Search for the cell housing the specified text and yield its (X, Y) center coordinate. 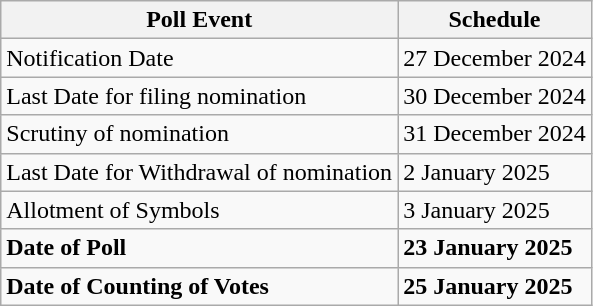
31 December 2024 (495, 134)
3 January 2025 (495, 210)
2 January 2025 (495, 172)
Date of Counting of Votes (200, 286)
25 January 2025 (495, 286)
Allotment of Symbols (200, 210)
27 December 2024 (495, 58)
Scrutiny of nomination (200, 134)
Poll Event (200, 20)
Notification Date (200, 58)
Schedule (495, 20)
Last Date for Withdrawal of nomination (200, 172)
23 January 2025 (495, 248)
Date of Poll (200, 248)
30 December 2024 (495, 96)
Last Date for filing nomination (200, 96)
